Detect which cell encompasses the target text, then output its [X, Y] center coordinate. 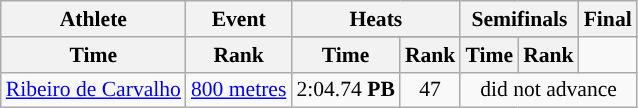
Ribeiro de Carvalho [94, 90]
2:04.74 PB [345, 90]
47 [430, 90]
Heats [376, 19]
Event [238, 19]
did not advance [548, 90]
Semifinals [519, 19]
800 metres [238, 90]
Final [608, 19]
Athlete [94, 19]
